Locate the cell with the specified text and output its [x, y] center coordinate. 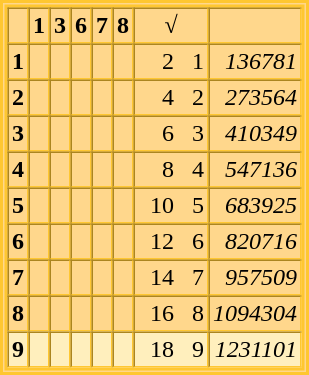
957509 [254, 278]
820716 [254, 242]
273564 [254, 98]
9 [18, 350]
12 6 [172, 242]
4 2 [172, 98]
8 4 [172, 170]
14 7 [172, 278]
410349 [254, 134]
136781 [254, 62]
6 3 [172, 134]
1094304 [254, 314]
16 8 [172, 314]
1231101 [254, 350]
2 1 [172, 62]
10 5 [172, 206]
√ [172, 26]
547136 [254, 170]
2 [18, 98]
4 [18, 170]
5 [18, 206]
683925 [254, 206]
18 9 [172, 350]
